Determine the (X, Y) coordinate at the center of the cell enclosing the given text.  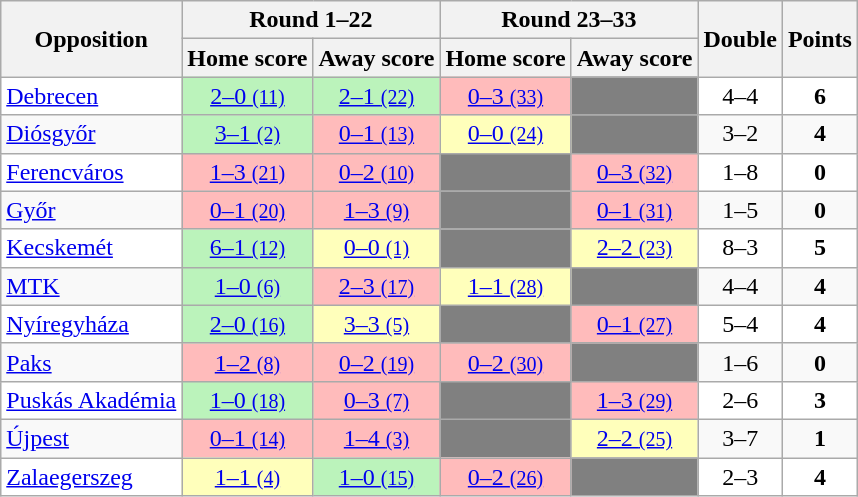
Zalaegerszeg (92, 477)
1–4 (3) (376, 438)
Diósgyőr (92, 134)
2–0 (11) (248, 96)
0–2 (30) (506, 362)
0–1 (20) (248, 210)
Round 1–22 (311, 20)
0–3 (32) (634, 172)
Győr (92, 210)
8–3 (740, 248)
0–2 (10) (376, 172)
Ferencváros (92, 172)
3–3 (5) (376, 324)
3–1 (2) (248, 134)
2–1 (22) (376, 96)
3 (820, 400)
MTK (92, 286)
1–1 (4) (248, 477)
1–6 (740, 362)
5 (820, 248)
2–3 (17) (376, 286)
1–3 (9) (376, 210)
1–2 (8) (248, 362)
1–0 (6) (248, 286)
Nyíregyháza (92, 324)
1–5 (740, 210)
Kecskemét (92, 248)
2–3 (740, 477)
1–3 (29) (634, 400)
1 (820, 438)
Points (820, 39)
1–0 (18) (248, 400)
5–4 (740, 324)
0–0 (1) (376, 248)
Puskás Akadémia (92, 400)
Paks (92, 362)
2–6 (740, 400)
0–3 (7) (376, 400)
2–2 (25) (634, 438)
Round 23–33 (569, 20)
1–3 (21) (248, 172)
6 (820, 96)
Újpest (92, 438)
0–0 (24) (506, 134)
1–0 (15) (376, 477)
3–7 (740, 438)
Opposition (92, 39)
1–8 (740, 172)
6–1 (12) (248, 248)
0–2 (19) (376, 362)
0–2 (26) (506, 477)
Debrecen (92, 96)
0–1 (13) (376, 134)
0–3 (33) (506, 96)
0–1 (31) (634, 210)
2–2 (23) (634, 248)
0–1 (14) (248, 438)
3–2 (740, 134)
Double (740, 39)
2–0 (16) (248, 324)
1–1 (28) (506, 286)
0–1 (27) (634, 324)
